Return the [x, y] coordinate for the center point of the cell that contains the specified text.  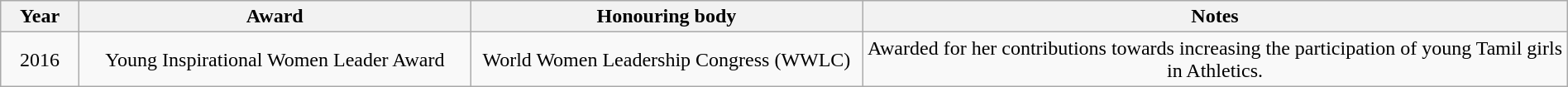
Award [275, 17]
2016 [40, 60]
Young Inspirational Women Leader Award [275, 60]
World Women Leadership Congress (WWLC) [667, 60]
Year [40, 17]
Awarded for her contributions towards increasing the participation of young Tamil girls in Athletics. [1216, 60]
Notes [1216, 17]
Honouring body [667, 17]
